Search for the cell housing the specified text and yield its (X, Y) center coordinate. 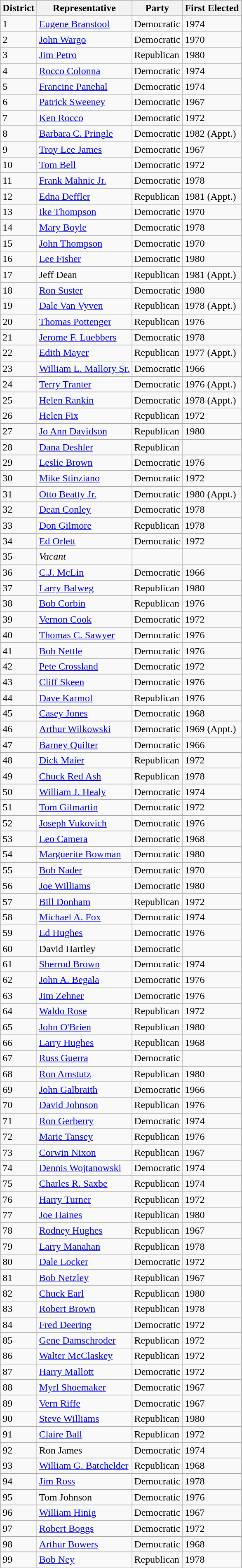
80 (19, 1262)
39 (19, 619)
Ken Rocco (84, 118)
5 (19, 86)
Bob Ney (84, 1560)
12 (19, 196)
John O'Brien (84, 1027)
99 (19, 1560)
Barney Quilter (84, 745)
45 (19, 714)
30 (19, 478)
Party (157, 8)
Sherrod Brown (84, 964)
74 (19, 1168)
3 (19, 55)
William G. Batchelder (84, 1466)
56 (19, 886)
Jeff Dean (84, 275)
Representative (84, 8)
Robert Brown (84, 1309)
Bob Netzley (84, 1278)
Harry Mallott (84, 1372)
Fred Deering (84, 1325)
66 (19, 1043)
31 (19, 494)
Dick Maier (84, 761)
Larry Hughes (84, 1043)
Tom Johnson (84, 1497)
4 (19, 71)
Edna Deffler (84, 196)
17 (19, 275)
Jo Ann Davidson (84, 431)
83 (19, 1309)
Mike Stinziano (84, 478)
94 (19, 1482)
19 (19, 306)
Larry Balweg (84, 588)
1 (19, 24)
Ike Thompson (84, 212)
Dale Locker (84, 1262)
Helen Rankin (84, 400)
49 (19, 776)
72 (19, 1136)
84 (19, 1325)
Bob Corbin (84, 604)
William L. Mallory Sr. (84, 369)
Jim Zehner (84, 996)
Ron Amstutz (84, 1074)
22 (19, 353)
36 (19, 572)
89 (19, 1403)
34 (19, 541)
Marguerite Bowman (84, 854)
52 (19, 823)
1982 (Appt.) (212, 133)
Ron Gerberry (84, 1121)
Mary Boyle (84, 228)
2 (19, 40)
26 (19, 415)
77 (19, 1215)
David Johnson (84, 1105)
42 (19, 666)
Ed Orlett (84, 541)
1977 (Appt.) (212, 353)
Dale Van Vyven (84, 306)
Bob Nettle (84, 651)
Michael A. Fox (84, 917)
Vacant (84, 557)
1969 (Appt.) (212, 729)
Claire Ball (84, 1434)
Chuck Earl (84, 1293)
C.J. McLin (84, 572)
Chuck Red Ash (84, 776)
Helen Fix (84, 415)
41 (19, 651)
87 (19, 1372)
Joseph Vukovich (84, 823)
51 (19, 807)
Vern Riffe (84, 1403)
Larry Manahan (84, 1246)
18 (19, 290)
97 (19, 1528)
Ed Hughes (84, 933)
9 (19, 149)
24 (19, 384)
Cliff Skeen (84, 682)
John A. Begala (84, 980)
75 (19, 1183)
76 (19, 1199)
69 (19, 1090)
William Hinig (84, 1513)
Casey Jones (84, 714)
8 (19, 133)
25 (19, 400)
54 (19, 854)
63 (19, 996)
Harry Turner (84, 1199)
Arthur Wilkowski (84, 729)
10 (19, 165)
27 (19, 431)
Tom Bell (84, 165)
70 (19, 1105)
Ron Suster (84, 290)
Arthur Bowers (84, 1544)
33 (19, 525)
11 (19, 180)
District (19, 8)
73 (19, 1152)
William J. Healy (84, 792)
71 (19, 1121)
28 (19, 447)
96 (19, 1513)
Myrl Shoemaker (84, 1387)
Dana Deshler (84, 447)
Waldo Rose (84, 1011)
46 (19, 729)
29 (19, 463)
37 (19, 588)
79 (19, 1246)
Ron James (84, 1450)
60 (19, 948)
Lee Fisher (84, 259)
Jim Ross (84, 1482)
64 (19, 1011)
21 (19, 337)
86 (19, 1356)
David Hartley (84, 948)
50 (19, 792)
Pete Crossland (84, 666)
Gene Damschroder (84, 1340)
68 (19, 1074)
44 (19, 698)
92 (19, 1450)
7 (19, 118)
Walter McClaskey (84, 1356)
Patrick Sweeney (84, 102)
Don Gilmore (84, 525)
81 (19, 1278)
Marie Tansey (84, 1136)
16 (19, 259)
57 (19, 901)
Vernon Cook (84, 619)
Joe Williams (84, 886)
John Galbraith (84, 1090)
Robert Boggs (84, 1528)
65 (19, 1027)
Edith Mayer (84, 353)
13 (19, 212)
78 (19, 1231)
Francine Panehal (84, 86)
John Thompson (84, 243)
Thomas C. Sawyer (84, 635)
Bill Donham (84, 901)
88 (19, 1387)
Bob Nader (84, 870)
43 (19, 682)
Troy Lee James (84, 149)
Dennis Wojtanowski (84, 1168)
6 (19, 102)
32 (19, 510)
Tom Gilmartin (84, 807)
Barbara C. Pringle (84, 133)
38 (19, 604)
Joe Haines (84, 1215)
Russ Guerra (84, 1058)
Rocco Colonna (84, 71)
Eugene Branstool (84, 24)
15 (19, 243)
82 (19, 1293)
95 (19, 1497)
Steve Williams (84, 1419)
Corwin Nixon (84, 1152)
55 (19, 870)
Jerome F. Luebbers (84, 337)
Charles R. Saxbe (84, 1183)
98 (19, 1544)
Rodney Hughes (84, 1231)
67 (19, 1058)
61 (19, 964)
93 (19, 1466)
Thomas Pottenger (84, 322)
Dean Conley (84, 510)
First Elected (212, 8)
91 (19, 1434)
Jim Petro (84, 55)
85 (19, 1340)
Terry Tranter (84, 384)
Leslie Brown (84, 463)
14 (19, 228)
20 (19, 322)
58 (19, 917)
1976 (Appt.) (212, 384)
62 (19, 980)
35 (19, 557)
47 (19, 745)
53 (19, 839)
Frank Mahnic Jr. (84, 180)
90 (19, 1419)
48 (19, 761)
59 (19, 933)
Otto Beatty Jr. (84, 494)
John Wargo (84, 40)
23 (19, 369)
Leo Camera (84, 839)
Dave Karmol (84, 698)
1980 (Appt.) (212, 494)
40 (19, 635)
